Extract the (X, Y) coordinate from the center of the cell holding the provided text.  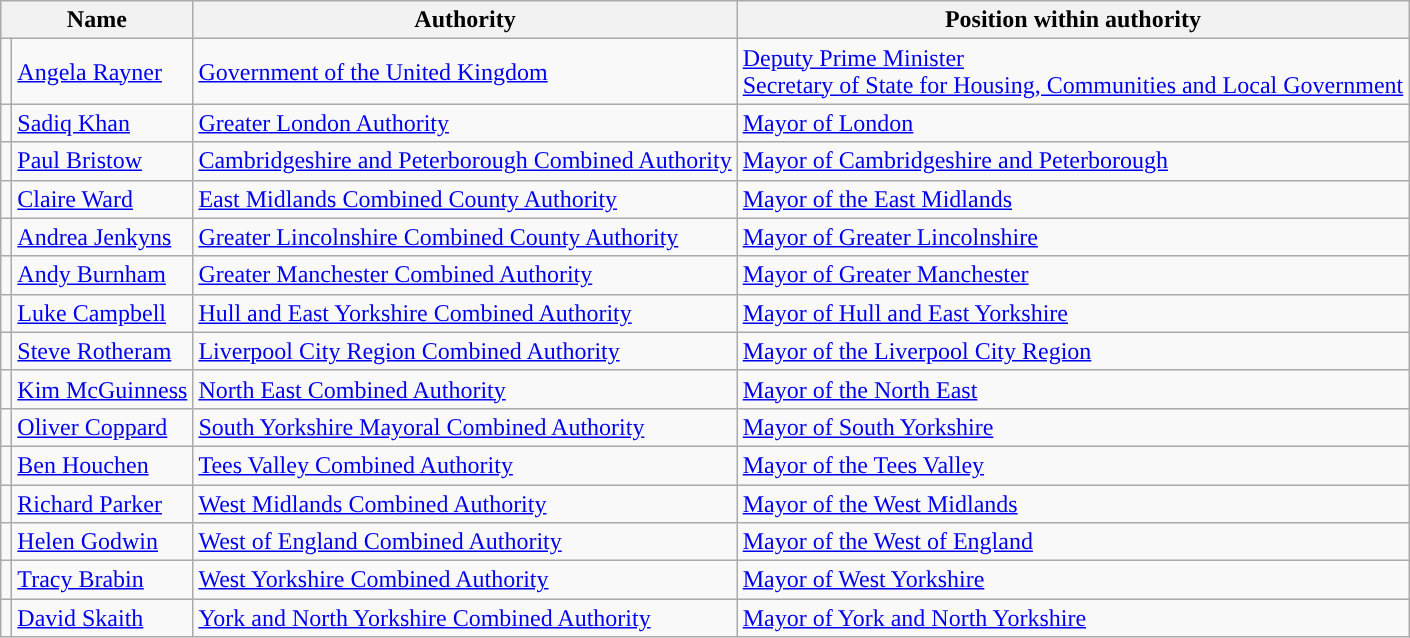
Position within authority (1073, 20)
Helen Godwin (102, 542)
South Yorkshire Mayoral Combined Authority (465, 427)
Mayor of the North East (1073, 389)
Name (97, 20)
Liverpool City Region Combined Authority (465, 351)
Andrea Jenkyns (102, 237)
Mayor of Greater Lincolnshire (1073, 237)
Greater London Authority (465, 123)
Mayor of Cambridgeshire and Peterborough (1073, 161)
North East Combined Authority (465, 389)
Mayor of the West Midlands (1073, 503)
Mayor of York and North Yorkshire (1073, 618)
Tees Valley Combined Authority (465, 465)
Tracy Brabin (102, 580)
Greater Manchester Combined Authority (465, 275)
West Yorkshire Combined Authority (465, 580)
David Skaith (102, 618)
Steve Rotheram (102, 351)
Mayor of the Liverpool City Region (1073, 351)
Luke Campbell (102, 313)
Paul Bristow (102, 161)
Mayor of South Yorkshire (1073, 427)
Deputy Prime MinisterSecretary of State for Housing, Communities and Local Government (1073, 72)
Kim McGuinness (102, 389)
Greater Lincolnshire Combined County Authority (465, 237)
East Midlands Combined County Authority (465, 199)
Andy Burnham (102, 275)
Mayor of the Tees Valley (1073, 465)
Mayor of West Yorkshire (1073, 580)
Cambridgeshire and Peterborough Combined Authority (465, 161)
Sadiq Khan (102, 123)
Claire Ward (102, 199)
Mayor of Greater Manchester (1073, 275)
Mayor of London (1073, 123)
Richard Parker (102, 503)
Authority (465, 20)
West Midlands Combined Authority (465, 503)
Angela Rayner (102, 72)
Mayor of the East Midlands (1073, 199)
Mayor of Hull and East Yorkshire (1073, 313)
Ben Houchen (102, 465)
Hull and East Yorkshire Combined Authority (465, 313)
Mayor of the West of England (1073, 542)
York and North Yorkshire Combined Authority (465, 618)
Oliver Coppard (102, 427)
Government of the United Kingdom (465, 72)
West of England Combined Authority (465, 542)
